Extract the (x, y) coordinate from the center of the cell holding the provided text.  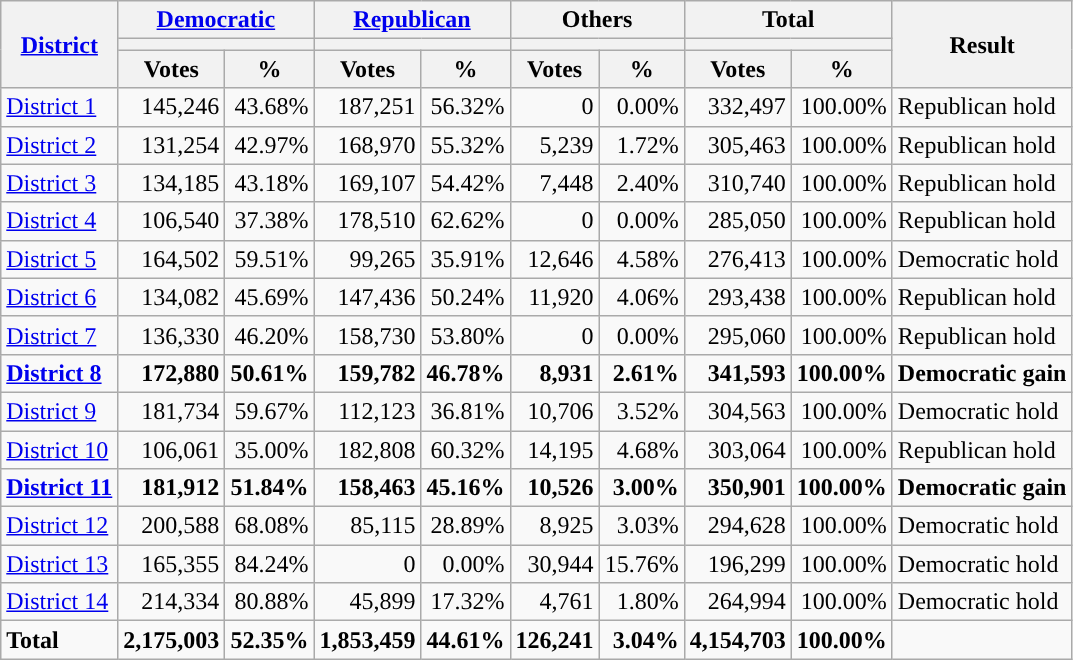
50.24% (466, 297)
District 6 (60, 297)
37.38% (270, 221)
11,920 (554, 297)
3.04% (642, 640)
106,061 (172, 449)
293,438 (738, 297)
99,265 (368, 259)
134,082 (172, 297)
District 4 (60, 221)
181,734 (172, 411)
126,241 (554, 640)
3.52% (642, 411)
4,761 (554, 602)
1.72% (642, 145)
147,436 (368, 297)
178,510 (368, 221)
134,185 (172, 183)
310,740 (738, 183)
305,463 (738, 145)
1,853,459 (368, 640)
45,899 (368, 602)
303,064 (738, 449)
4.58% (642, 259)
341,593 (738, 373)
District 2 (60, 145)
1.80% (642, 602)
Democratic (216, 20)
60.32% (466, 449)
84.24% (270, 564)
Republican (412, 20)
52.35% (270, 640)
District 11 (60, 488)
172,880 (172, 373)
59.51% (270, 259)
8,931 (554, 373)
59.67% (270, 411)
46.78% (466, 373)
8,925 (554, 526)
46.20% (270, 335)
43.18% (270, 183)
159,782 (368, 373)
56.32% (466, 107)
145,246 (172, 107)
District 1 (60, 107)
85,115 (368, 526)
53.80% (466, 335)
District 9 (60, 411)
350,901 (738, 488)
80.88% (270, 602)
168,970 (368, 145)
112,123 (368, 411)
7,448 (554, 183)
196,299 (738, 564)
15.76% (642, 564)
169,107 (368, 183)
District 8 (60, 373)
182,808 (368, 449)
214,334 (172, 602)
36.81% (466, 411)
3.00% (642, 488)
4,154,703 (738, 640)
136,330 (172, 335)
295,060 (738, 335)
45.16% (466, 488)
68.08% (270, 526)
42.97% (270, 145)
44.61% (466, 640)
10,526 (554, 488)
43.68% (270, 107)
106,540 (172, 221)
55.32% (466, 145)
District 7 (60, 335)
District 5 (60, 259)
181,912 (172, 488)
304,563 (738, 411)
131,254 (172, 145)
45.69% (270, 297)
2.61% (642, 373)
54.42% (466, 183)
District 12 (60, 526)
3.03% (642, 526)
14,195 (554, 449)
285,050 (738, 221)
2.40% (642, 183)
187,251 (368, 107)
51.84% (270, 488)
4.68% (642, 449)
17.32% (466, 602)
4.06% (642, 297)
158,730 (368, 335)
Result (982, 44)
165,355 (172, 564)
332,497 (738, 107)
35.00% (270, 449)
264,994 (738, 602)
District 13 (60, 564)
Others (597, 20)
2,175,003 (172, 640)
62.62% (466, 221)
35.91% (466, 259)
5,239 (554, 145)
District (60, 44)
10,706 (554, 411)
164,502 (172, 259)
30,944 (554, 564)
50.61% (270, 373)
12,646 (554, 259)
28.89% (466, 526)
276,413 (738, 259)
District 3 (60, 183)
294,628 (738, 526)
District 14 (60, 602)
158,463 (368, 488)
200,588 (172, 526)
District 10 (60, 449)
